Extract the [X, Y] coordinate from the center of the cell holding the provided text.  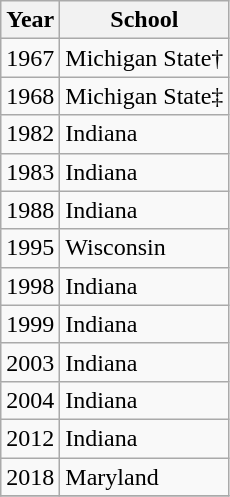
Wisconsin [144, 248]
School [144, 20]
Michigan State† [144, 58]
2012 [30, 438]
1999 [30, 324]
2018 [30, 477]
Year [30, 20]
2003 [30, 362]
1995 [30, 248]
Michigan State‡ [144, 96]
1998 [30, 286]
Maryland [144, 477]
1968 [30, 96]
1967 [30, 58]
1988 [30, 210]
1982 [30, 134]
1983 [30, 172]
2004 [30, 400]
